From the cell containing the given text, extract its center point as (x, y) coordinate. 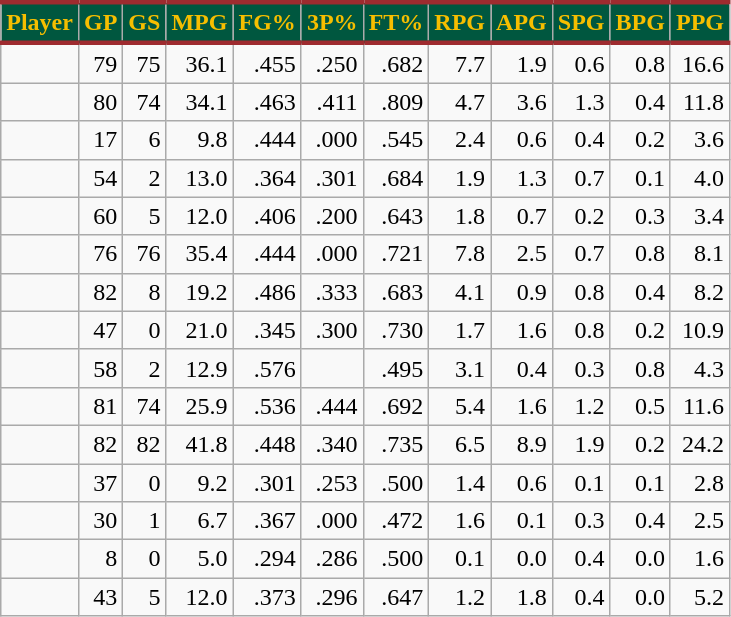
.684 (396, 178)
35.4 (200, 254)
.296 (332, 597)
.576 (267, 368)
GP (100, 22)
.683 (396, 292)
5.2 (700, 597)
.250 (332, 63)
19.2 (200, 292)
.340 (332, 444)
5.0 (200, 559)
6 (144, 140)
.809 (396, 102)
FG% (267, 22)
SPG (581, 22)
58 (100, 368)
4.7 (460, 102)
60 (100, 216)
.730 (396, 330)
.200 (332, 216)
36.1 (200, 63)
Player (40, 22)
0.5 (640, 406)
MPG (200, 22)
.333 (332, 292)
4.0 (700, 178)
6.5 (460, 444)
BPG (640, 22)
PPG (700, 22)
6.7 (200, 521)
.495 (396, 368)
2.8 (700, 483)
25.9 (200, 406)
81 (100, 406)
17 (100, 140)
34.1 (200, 102)
.406 (267, 216)
.692 (396, 406)
54 (100, 178)
.721 (396, 254)
.294 (267, 559)
.643 (396, 216)
.536 (267, 406)
1.7 (460, 330)
1.4 (460, 483)
.455 (267, 63)
11.6 (700, 406)
0.9 (522, 292)
8.9 (522, 444)
.345 (267, 330)
.682 (396, 63)
.735 (396, 444)
79 (100, 63)
3.1 (460, 368)
.411 (332, 102)
.486 (267, 292)
9.2 (200, 483)
7.8 (460, 254)
43 (100, 597)
10.9 (700, 330)
.463 (267, 102)
7.7 (460, 63)
4.1 (460, 292)
.364 (267, 178)
3.4 (700, 216)
5.4 (460, 406)
47 (100, 330)
41.8 (200, 444)
16.6 (700, 63)
.472 (396, 521)
.647 (396, 597)
RPG (460, 22)
APG (522, 22)
80 (100, 102)
1 (144, 521)
FT% (396, 22)
.286 (332, 559)
.545 (396, 140)
.300 (332, 330)
.367 (267, 521)
8.1 (700, 254)
8.2 (700, 292)
75 (144, 63)
GS (144, 22)
11.8 (700, 102)
24.2 (700, 444)
.373 (267, 597)
21.0 (200, 330)
13.0 (200, 178)
12.9 (200, 368)
3P% (332, 22)
30 (100, 521)
2.4 (460, 140)
.253 (332, 483)
9.8 (200, 140)
4.3 (700, 368)
37 (100, 483)
.448 (267, 444)
